Return the (X, Y) coordinate for the center point of the cell that contains the specified text.  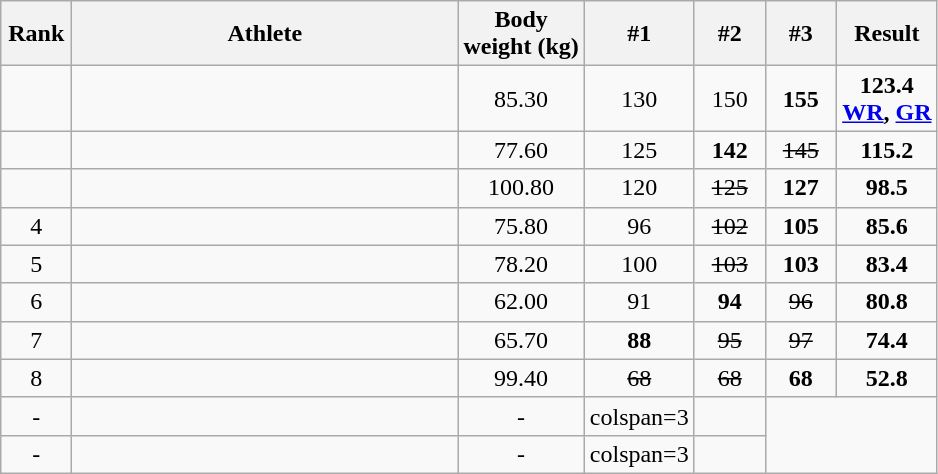
#2 (730, 34)
80.8 (886, 302)
102 (730, 226)
6 (36, 302)
75.80 (521, 226)
150 (730, 98)
88 (639, 340)
52.8 (886, 378)
Result (886, 34)
65.70 (521, 340)
Bodyweight (kg) (521, 34)
115.2 (886, 150)
4 (36, 226)
155 (800, 98)
5 (36, 264)
78.20 (521, 264)
99.40 (521, 378)
95 (730, 340)
120 (639, 188)
62.00 (521, 302)
142 (730, 150)
7 (36, 340)
#1 (639, 34)
94 (730, 302)
130 (639, 98)
Rank (36, 34)
8 (36, 378)
77.60 (521, 150)
85.6 (886, 226)
100.80 (521, 188)
97 (800, 340)
74.4 (886, 340)
105 (800, 226)
85.30 (521, 98)
91 (639, 302)
100 (639, 264)
98.5 (886, 188)
145 (800, 150)
83.4 (886, 264)
127 (800, 188)
#3 (800, 34)
Athlete (265, 34)
123.4 WR, GR (886, 98)
